Scan for the cell matching the given text and deliver its [x, y] coordinate at center. 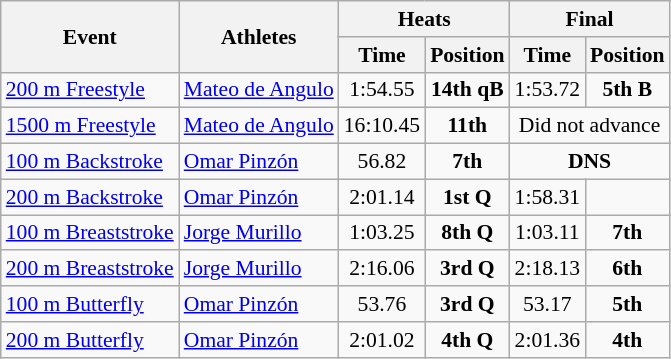
5th B [627, 90]
2:01.14 [382, 197]
1st Q [467, 197]
1:03.11 [548, 233]
8th Q [467, 233]
200 m Breaststroke [90, 269]
100 m Breaststroke [90, 233]
56.82 [382, 162]
100 m Butterfly [90, 304]
4th [627, 340]
Heats [424, 19]
2:01.02 [382, 340]
Athletes [259, 36]
2:18.13 [548, 269]
1:58.31 [548, 197]
11th [467, 126]
Final [590, 19]
100 m Backstroke [90, 162]
1500 m Freestyle [90, 126]
6th [627, 269]
DNS [590, 162]
53.17 [548, 304]
2:16.06 [382, 269]
16:10.45 [382, 126]
1:03.25 [382, 233]
1:54.55 [382, 90]
4th Q [467, 340]
53.76 [382, 304]
14th qB [467, 90]
1:53.72 [548, 90]
200 m Butterfly [90, 340]
Event [90, 36]
200 m Freestyle [90, 90]
2:01.36 [548, 340]
200 m Backstroke [90, 197]
5th [627, 304]
Did not advance [590, 126]
